For the text-containing cell, return its midpoint in (X, Y) coordinate format. 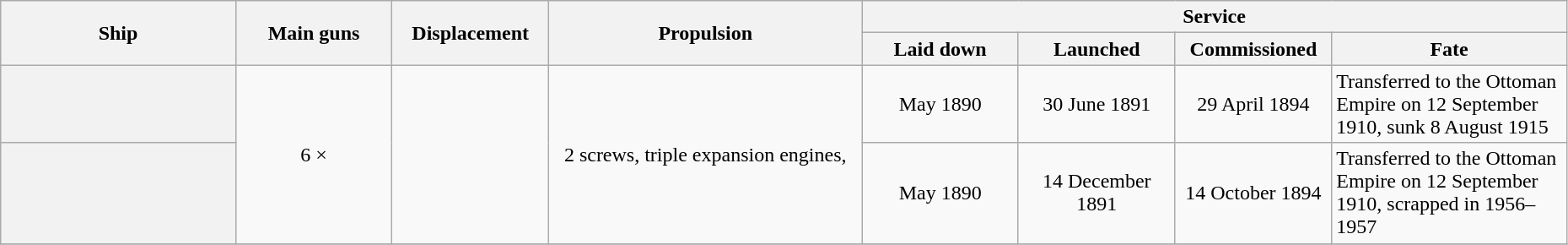
Ship (118, 33)
Main guns (314, 33)
Transferred to the Ottoman Empire on 12 September 1910, sunk 8 August 1915 (1449, 104)
6 × (314, 154)
Laid down (940, 49)
Fate (1449, 49)
30 June 1891 (1097, 104)
Service (1215, 17)
14 December 1891 (1097, 193)
Commissioned (1253, 49)
29 April 1894 (1253, 104)
Displacement (471, 33)
Propulsion (705, 33)
Transferred to the Ottoman Empire on 12 September 1910, scrapped in 1956–1957 (1449, 193)
Launched (1097, 49)
14 October 1894 (1253, 193)
2 screws, triple expansion engines, (705, 154)
